Identify which cell holds the provided text, then report its (x, y) central coordinate. 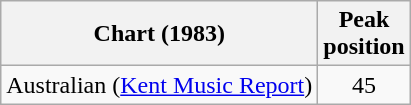
Peakposition (364, 34)
Chart (1983) (160, 34)
Australian (Kent Music Report) (160, 85)
45 (364, 85)
